Return [x, y] of the center of cell containing provided text 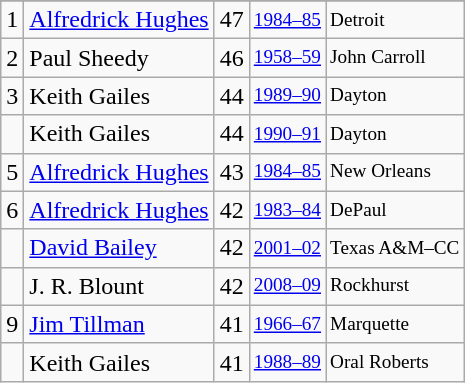
2008–09 [287, 286]
Marquette [395, 324]
46 [232, 58]
Rockhurst [395, 286]
1988–89 [287, 362]
43 [232, 172]
DePaul [395, 210]
1 [12, 20]
3 [12, 96]
Oral Roberts [395, 362]
9 [12, 324]
47 [232, 20]
Texas A&M–CC [395, 248]
5 [12, 172]
1966–67 [287, 324]
Paul Sheedy [119, 58]
2 [12, 58]
1958–59 [287, 58]
Jim Tillman [119, 324]
John Carroll [395, 58]
6 [12, 210]
New Orleans [395, 172]
1983–84 [287, 210]
J. R. Blount [119, 286]
2001–02 [287, 248]
David Bailey [119, 248]
1990–91 [287, 134]
1989–90 [287, 96]
Detroit [395, 20]
